Return the (X, Y) coordinate for the center point of the cell that contains the specified text.  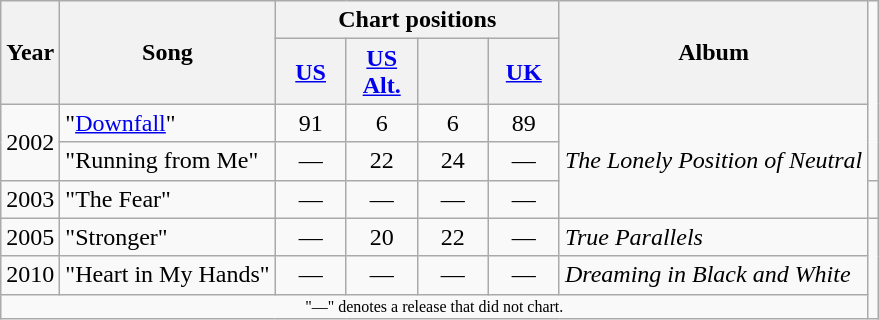
"Heart in My Hands" (168, 275)
2003 (30, 199)
The Lonely Position of Neutral (713, 161)
"—" denotes a release that did not chart. (434, 306)
US (310, 72)
USAlt. (382, 72)
"Running from Me" (168, 161)
Song (168, 52)
89 (524, 123)
91 (310, 123)
Year (30, 52)
2002 (30, 142)
"Downfall" (168, 123)
2010 (30, 275)
UK (524, 72)
"The Fear" (168, 199)
Dreaming in Black and White (713, 275)
Chart positions (417, 20)
20 (382, 237)
True Parallels (713, 237)
2005 (30, 237)
Album (713, 52)
24 (452, 161)
"Stronger" (168, 237)
